Provide the (X, Y) coordinate of the cell's center where the given text is located.  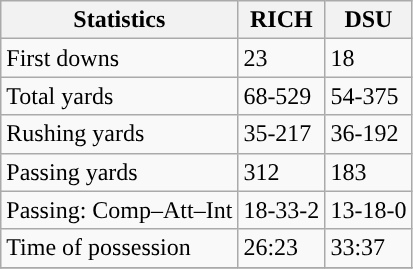
33:37 (368, 248)
Time of possession (120, 248)
Rushing yards (120, 134)
26:23 (282, 248)
54-375 (368, 96)
18 (368, 58)
Passing yards (120, 172)
First downs (120, 58)
312 (282, 172)
13-18-0 (368, 210)
Statistics (120, 20)
Passing: Comp–Att–Int (120, 210)
183 (368, 172)
RICH (282, 20)
23 (282, 58)
68-529 (282, 96)
18-33-2 (282, 210)
Total yards (120, 96)
35-217 (282, 134)
36-192 (368, 134)
DSU (368, 20)
